Extract the (x, y) coordinate from the center of the cell holding the provided text.  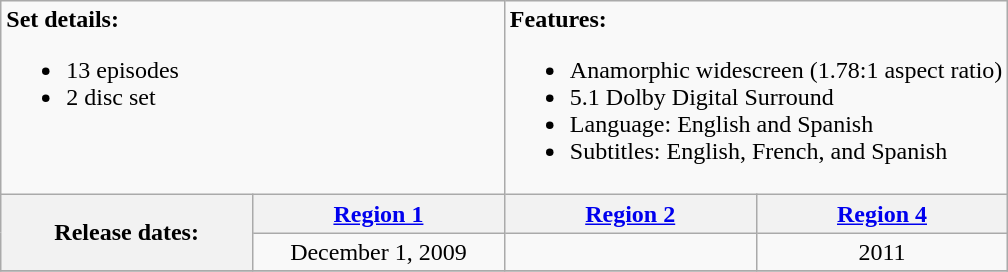
2011 (882, 252)
Features:Anamorphic widescreen (1.78:1 aspect ratio)5.1 Dolby Digital SurroundLanguage: English and SpanishSubtitles: English, French, and Spanish (756, 98)
Region 1 (379, 214)
December 1, 2009 (379, 252)
Region 2 (630, 214)
Set details:13 episodes2 disc set (253, 98)
Release dates: (127, 233)
Region 4 (882, 214)
